Return the [X, Y] coordinate for the center point of the cell that contains the specified text.  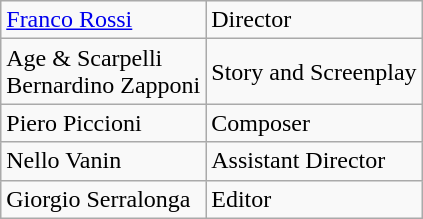
Composer [314, 123]
Franco Rossi [104, 20]
Giorgio Serralonga [104, 199]
Nello Vanin [104, 161]
Story and Screenplay [314, 72]
Piero Piccioni [104, 123]
Editor [314, 199]
Director [314, 20]
Age & ScarpelliBernardino Zapponi [104, 72]
Assistant Director [314, 161]
